Capture the cell that displays the provided text and extract its [x, y] central coordinate. 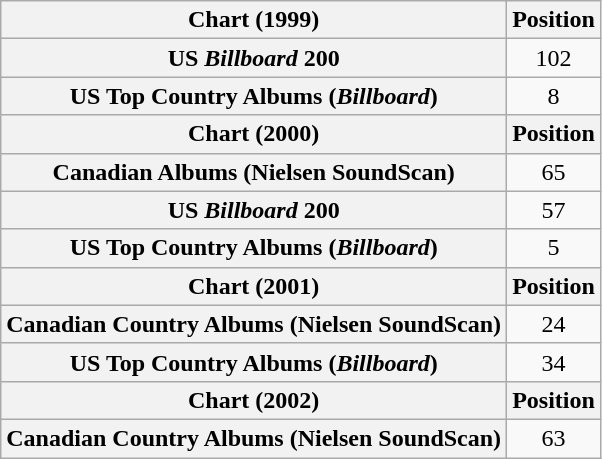
57 [554, 210]
Chart (2002) [254, 400]
65 [554, 172]
34 [554, 362]
63 [554, 438]
Chart (1999) [254, 20]
Canadian Albums (Nielsen SoundScan) [254, 172]
8 [554, 96]
Chart (2000) [254, 134]
24 [554, 324]
Chart (2001) [254, 286]
102 [554, 58]
5 [554, 248]
